Output the (X, Y) coordinate of the center of the cell containing the given text.  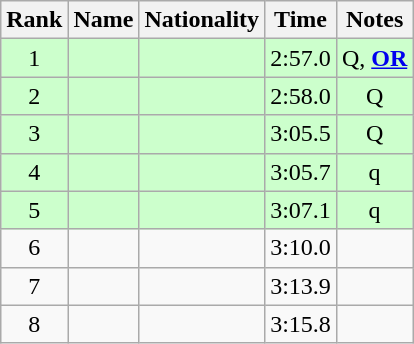
2:58.0 (301, 96)
Name (104, 20)
3:13.9 (301, 286)
6 (34, 248)
Rank (34, 20)
Time (301, 20)
3:05.7 (301, 172)
3:07.1 (301, 210)
2 (34, 96)
4 (34, 172)
3:10.0 (301, 248)
5 (34, 210)
2:57.0 (301, 58)
7 (34, 286)
3 (34, 134)
Q, OR (374, 58)
3:05.5 (301, 134)
Nationality (202, 20)
Notes (374, 20)
8 (34, 324)
1 (34, 58)
3:15.8 (301, 324)
